Return the (X, Y) coordinate for the center point of the cell that contains the specified text.  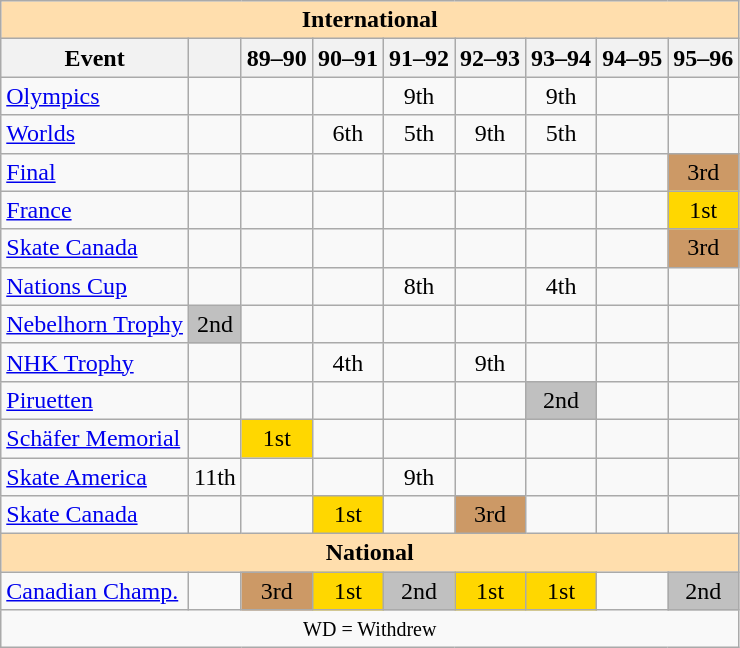
95–96 (704, 58)
92–93 (490, 58)
6th (348, 134)
94–95 (632, 58)
Skate America (95, 477)
Nations Cup (95, 286)
NHK Trophy (95, 362)
11th (214, 477)
National (370, 553)
France (95, 210)
Event (95, 58)
Olympics (95, 96)
Nebelhorn Trophy (95, 324)
WD = Withdrew (370, 629)
Canadian Champ. (95, 591)
91–92 (418, 58)
90–91 (348, 58)
Final (95, 172)
International (370, 20)
93–94 (562, 58)
Piruetten (95, 400)
Worlds (95, 134)
8th (418, 286)
Schäfer Memorial (95, 438)
89–90 (276, 58)
